Detect which cell encompasses the target text, then output its (X, Y) center coordinate. 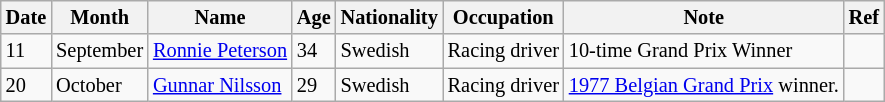
Note (704, 17)
Occupation (504, 17)
Nationality (390, 17)
Month (100, 17)
Ronnie Peterson (220, 51)
1977 Belgian Grand Prix winner. (704, 85)
34 (314, 51)
10-time Grand Prix Winner (704, 51)
Date (26, 17)
September (100, 51)
29 (314, 85)
Name (220, 17)
20 (26, 85)
Gunnar Nilsson (220, 85)
October (100, 85)
11 (26, 51)
Ref (864, 17)
Age (314, 17)
